Locate the cell with the specified text and output its (x, y) center coordinate. 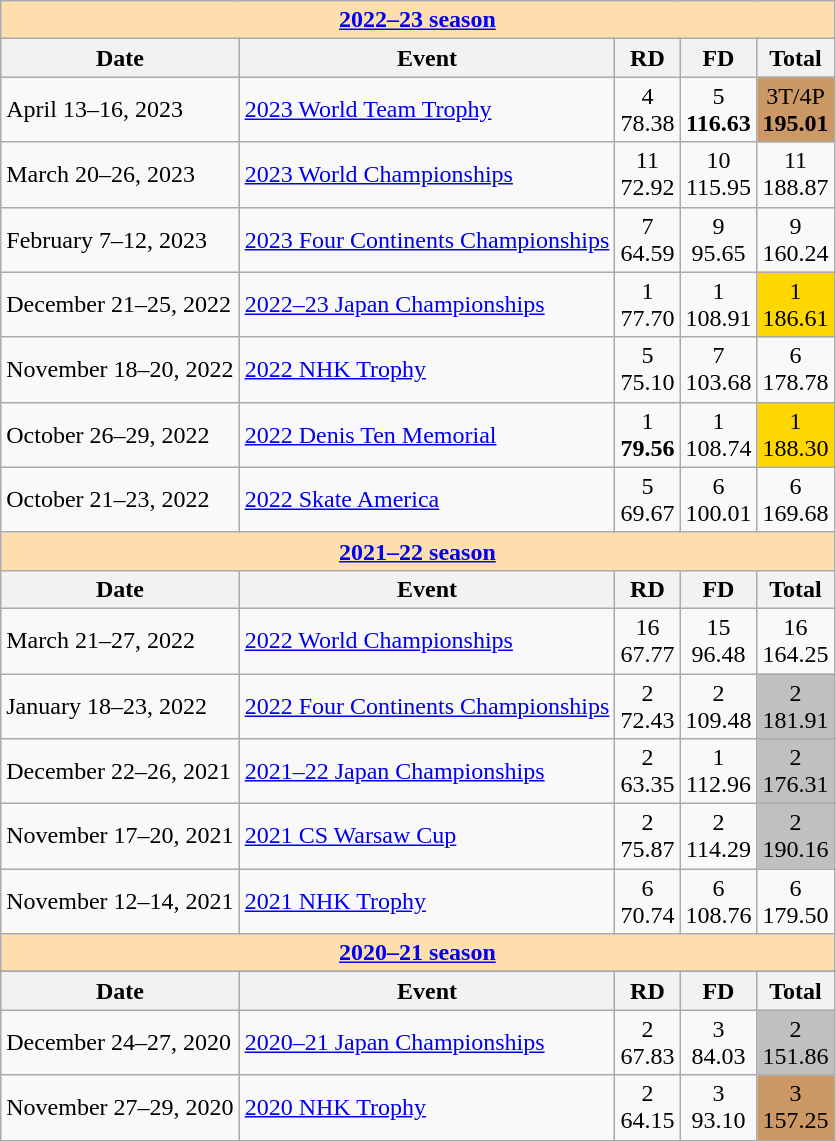
2022 World Championships (427, 640)
2023 Four Continents Championships (427, 240)
1 108.91 (718, 304)
2022 Skate America (427, 500)
2021 NHK Trophy (427, 902)
6 169.68 (796, 500)
3 157.25 (796, 1108)
November 17–20, 2021 (120, 836)
16 164.25 (796, 640)
4 78.38 (648, 110)
10 115.95 (718, 174)
2020–21 season (418, 953)
5 69.67 (648, 500)
1 112.96 (718, 772)
March 20–26, 2023 (120, 174)
April 13–16, 2023 (120, 110)
2022–23 season (418, 20)
December 22–26, 2021 (120, 772)
2022 NHK Trophy (427, 370)
January 18–23, 2022 (120, 706)
1 186.61 (796, 304)
9 95.65 (718, 240)
2 114.29 (718, 836)
3T/4P 195.01 (796, 110)
2 176.31 (796, 772)
2 75.87 (648, 836)
9 160.24 (796, 240)
3 93.10 (718, 1108)
2021 CS Warsaw Cup (427, 836)
February 7–12, 2023 (120, 240)
2020–21 Japan Championships (427, 1042)
2 67.83 (648, 1042)
1 188.30 (796, 434)
November 18–20, 2022 (120, 370)
11 72.92 (648, 174)
2022 Four Continents Championships (427, 706)
October 21–23, 2022 (120, 500)
7 64.59 (648, 240)
2022 Denis Ten Memorial (427, 434)
2 72.43 (648, 706)
2 190.16 (796, 836)
5 116.63 (718, 110)
2021–22 season (418, 551)
6 70.74 (648, 902)
2 64.15 (648, 1108)
December 21–25, 2022 (120, 304)
6 100.01 (718, 500)
5 75.10 (648, 370)
1 108.74 (718, 434)
March 21–27, 2022 (120, 640)
7 103.68 (718, 370)
15 96.48 (718, 640)
October 26–29, 2022 (120, 434)
3 84.03 (718, 1042)
6 108.76 (718, 902)
2022–23 Japan Championships (427, 304)
2023 World Championships (427, 174)
1 79.56 (648, 434)
2 109.48 (718, 706)
November 12–14, 2021 (120, 902)
2020 NHK Trophy (427, 1108)
6 178.78 (796, 370)
2 63.35 (648, 772)
2 181.91 (796, 706)
2023 World Team Trophy (427, 110)
November 27–29, 2020 (120, 1108)
December 24–27, 2020 (120, 1042)
6 179.50 (796, 902)
1 77.70 (648, 304)
11 188.87 (796, 174)
2021–22 Japan Championships (427, 772)
16 67.77 (648, 640)
2 151.86 (796, 1042)
